Return (X, Y) of the center of cell containing provided text 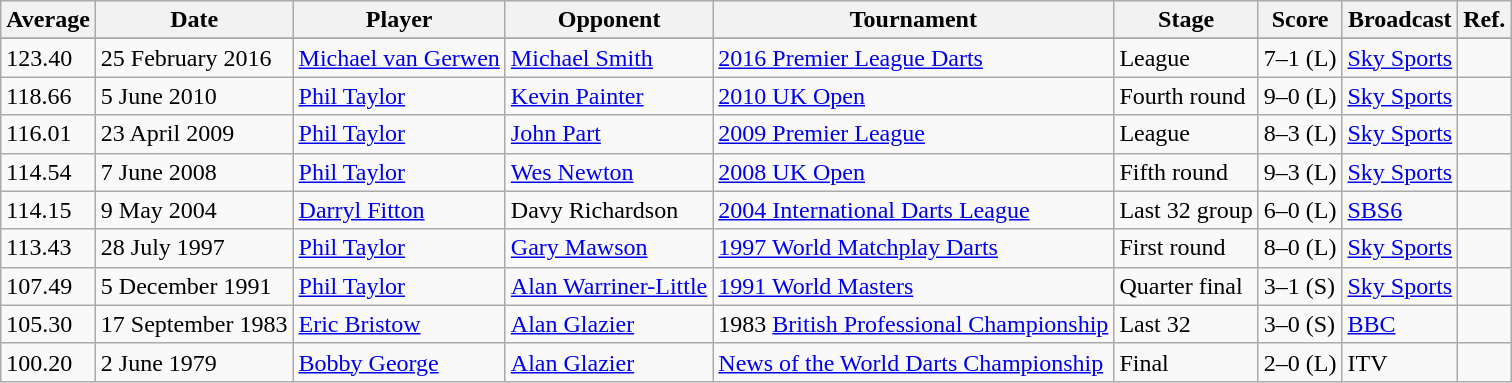
1983 British Professional Championship (914, 324)
123.40 (48, 58)
Final (1186, 362)
105.30 (48, 324)
9–3 (L) (1300, 172)
Bobby George (399, 362)
Wes Newton (608, 172)
2016 Premier League Darts (914, 58)
John Part (608, 134)
2010 UK Open (914, 96)
Alan Warriner-Little (608, 286)
6–0 (L) (1300, 210)
Gary Mawson (608, 248)
9–0 (L) (1300, 96)
114.54 (48, 172)
Last 32 group (1186, 210)
118.66 (48, 96)
113.43 (48, 248)
Quarter final (1186, 286)
News of the World Darts Championship (914, 362)
Tournament (914, 20)
Average (48, 20)
Michael van Gerwen (399, 58)
1997 World Matchplay Darts (914, 248)
1991 World Masters (914, 286)
Davy Richardson (608, 210)
Eric Bristow (399, 324)
2008 UK Open (914, 172)
7–1 (L) (1300, 58)
BBC (1400, 324)
7 June 2008 (194, 172)
SBS6 (1400, 210)
8–0 (L) (1300, 248)
2–0 (L) (1300, 362)
25 February 2016 (194, 58)
ITV (1400, 362)
Darryl Fitton (399, 210)
Score (1300, 20)
Opponent (608, 20)
3–1 (S) (1300, 286)
Ref. (1484, 20)
Broadcast (1400, 20)
107.49 (48, 286)
5 December 1991 (194, 286)
114.15 (48, 210)
Fourth round (1186, 96)
Player (399, 20)
17 September 1983 (194, 324)
9 May 2004 (194, 210)
Michael Smith (608, 58)
2009 Premier League (914, 134)
3–0 (S) (1300, 324)
Fifth round (1186, 172)
2004 International Darts League (914, 210)
5 June 2010 (194, 96)
First round (1186, 248)
Last 32 (1186, 324)
Date (194, 20)
Stage (1186, 20)
Kevin Painter (608, 96)
100.20 (48, 362)
116.01 (48, 134)
28 July 1997 (194, 248)
2 June 1979 (194, 362)
8–3 (L) (1300, 134)
23 April 2009 (194, 134)
